Return [X, Y] of the center of cell containing provided text 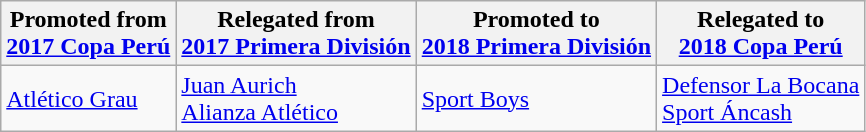
Relegated from2017 Primera División [296, 34]
Defensor La Bocana Sport Áncash [761, 98]
Promoted to2018 Primera División [536, 34]
Promoted from2017 Copa Perú [88, 34]
Atlético Grau [88, 98]
Juan Aurich Alianza Atlético [296, 98]
Sport Boys [536, 98]
Relegated to2018 Copa Perú [761, 34]
